Identify which cell holds the provided text, then report its [x, y] central coordinate. 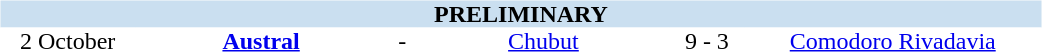
Austral [262, 42]
Chubut [544, 42]
9 - 3 [707, 42]
Comodoro Rivadavia [893, 42]
- [402, 42]
2 October [67, 42]
PRELIMINARY [520, 14]
